From the cell containing the given text, extract its center point as [X, Y] coordinate. 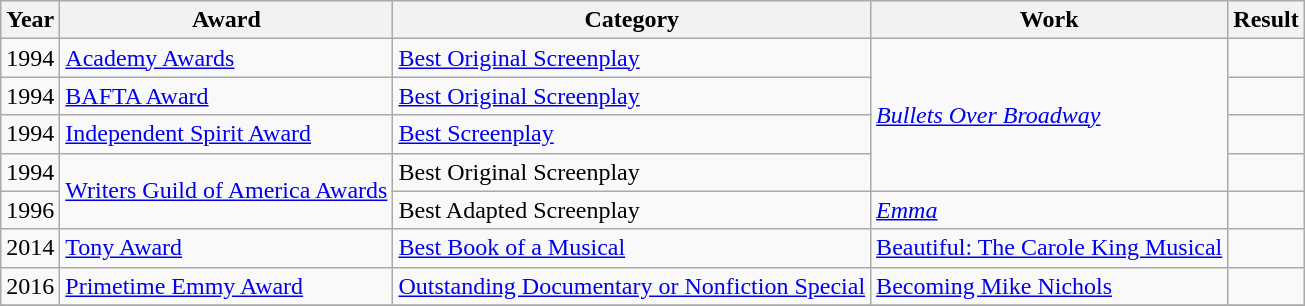
Becoming Mike Nichols [1050, 286]
Outstanding Documentary or Nonfiction Special [632, 286]
Beautiful: The Carole King Musical [1050, 248]
1996 [30, 210]
Best Adapted Screenplay [632, 210]
BAFTA Award [226, 96]
Category [632, 20]
Independent Spirit Award [226, 134]
Year [30, 20]
Writers Guild of America Awards [226, 191]
Primetime Emmy Award [226, 286]
Result [1266, 20]
Award [226, 20]
Emma [1050, 210]
Tony Award [226, 248]
2016 [30, 286]
Work [1050, 20]
Best Book of a Musical [632, 248]
Best Screenplay [632, 134]
2014 [30, 248]
Bullets Over Broadway [1050, 115]
Academy Awards [226, 58]
